Find where the given text appears and provide that cell's center as [X, Y] coordinate. 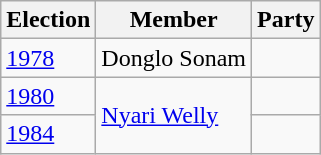
Donglo Sonam [174, 58]
Election [48, 20]
1978 [48, 58]
Nyari Welly [174, 115]
Party [286, 20]
1984 [48, 134]
Member [174, 20]
1980 [48, 96]
